Return the [x, y] coordinate for the center point of the cell that contains the specified text.  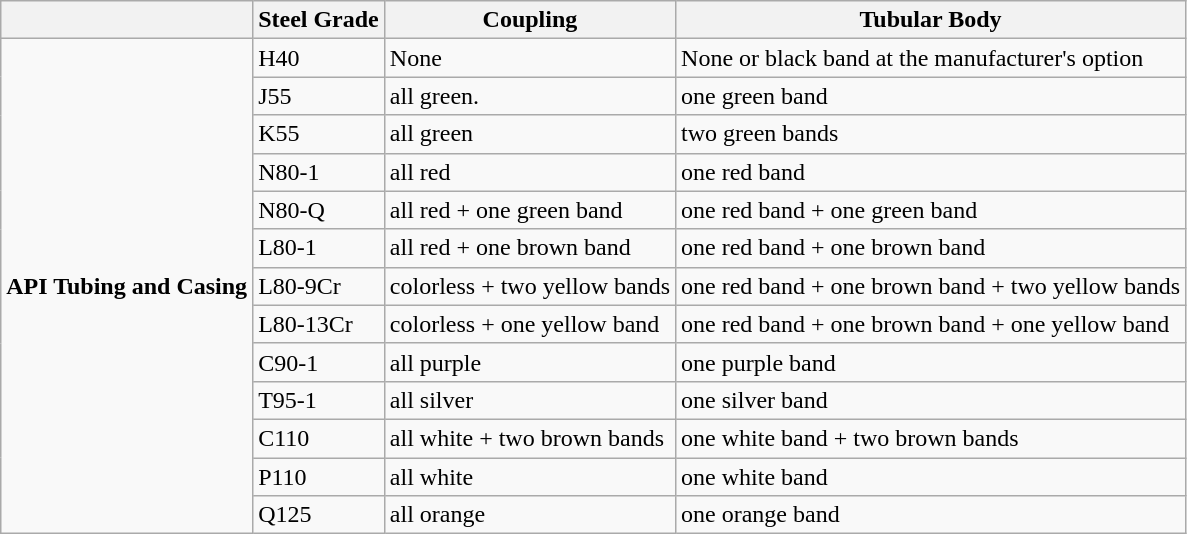
N80-Q [319, 210]
one orange band [931, 515]
all white [530, 477]
all green [530, 134]
one red band + one brown band + two yellow bands [931, 286]
Tubular Body [931, 20]
Q125 [319, 515]
L80-1 [319, 248]
N80-1 [319, 172]
one green band [931, 96]
J55 [319, 96]
one red band + one green band [931, 210]
all white + two brown bands [530, 438]
one purple band [931, 362]
all red + one brown band [530, 248]
L80-9Cr [319, 286]
all red [530, 172]
all orange [530, 515]
all purple [530, 362]
one red band + one brown band [931, 248]
API Tubing and Casing [127, 286]
all red + one green band [530, 210]
colorless + one yellow band [530, 324]
Coupling [530, 20]
all green. [530, 96]
H40 [319, 58]
T95-1 [319, 400]
one white band + two brown bands [931, 438]
two green bands [931, 134]
None or black band at the manufacturer's option [931, 58]
L80-13Cr [319, 324]
C90-1 [319, 362]
one white band [931, 477]
None [530, 58]
one red band [931, 172]
one silver band [931, 400]
K55 [319, 134]
Steel Grade [319, 20]
colorless + two yellow bands [530, 286]
one red band + one brown band + one yellow band [931, 324]
all silver [530, 400]
C110 [319, 438]
P110 [319, 477]
